Find where the given text appears and provide that cell's center as (x, y) coordinate. 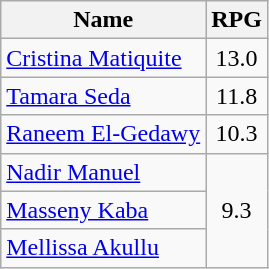
Raneem El-Gedawy (104, 134)
11.8 (237, 96)
9.3 (237, 210)
Nadir Manuel (104, 172)
Mellissa Akullu (104, 248)
Masseny Kaba (104, 210)
Name (104, 20)
Tamara Seda (104, 96)
Cristina Matiquite (104, 58)
10.3 (237, 134)
13.0 (237, 58)
RPG (237, 20)
